Search for the cell housing the specified text and yield its [X, Y] center coordinate. 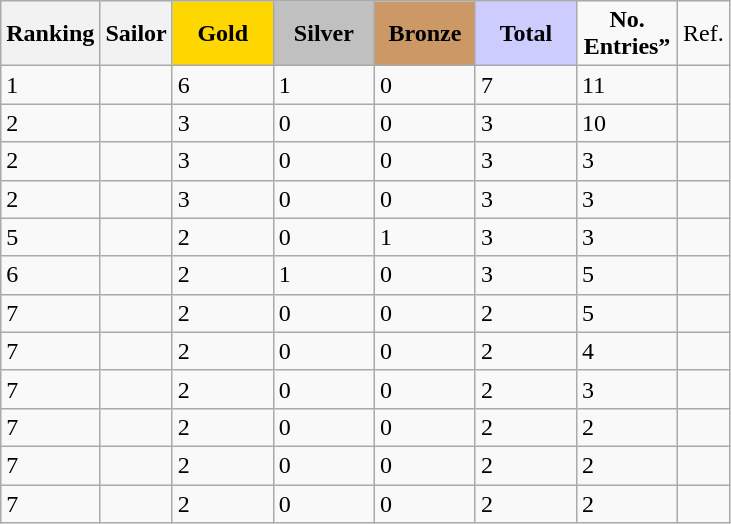
Ranking [50, 34]
No. Entries” [628, 34]
Ref. [704, 34]
Silver [324, 34]
10 [628, 123]
Total [526, 34]
4 [628, 351]
11 [628, 85]
Bronze [424, 34]
Gold [222, 34]
Sailor [136, 34]
